Identify which cell holds the provided text, then report its (x, y) central coordinate. 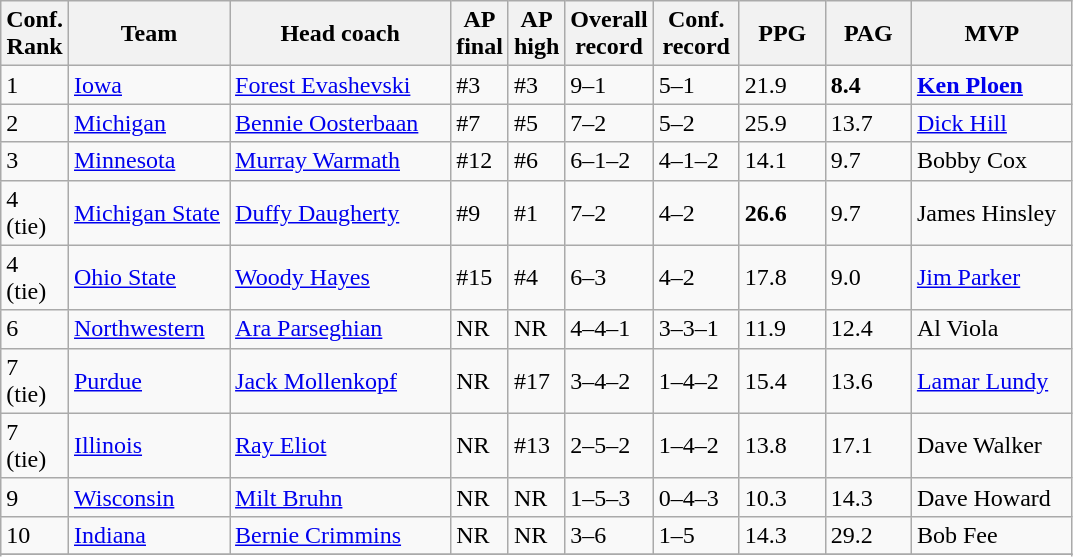
#5 (536, 123)
6–1–2 (609, 161)
Michigan (148, 123)
#7 (480, 123)
5–2 (696, 123)
10.3 (782, 497)
PPG (782, 34)
14.1 (782, 161)
Northwestern (148, 329)
17.1 (868, 446)
Ken Ploen (992, 85)
Conf. Rank (35, 34)
9–1 (609, 85)
Iowa (148, 85)
#15 (480, 278)
Dick Hill (992, 123)
21.9 (782, 85)
3–3–1 (696, 329)
PAG (868, 34)
Minnesota (148, 161)
#1 (536, 212)
Bob Fee (992, 535)
9.0 (868, 278)
#17 (536, 380)
4–4–1 (609, 329)
Bernie Crimmins (340, 535)
3 (35, 161)
1–5–3 (609, 497)
15.4 (782, 380)
Dave Walker (992, 446)
Wisconsin (148, 497)
26.6 (782, 212)
10 (35, 535)
5–1 (696, 85)
MVP (992, 34)
0–4–3 (696, 497)
1–5 (696, 535)
6–3 (609, 278)
Conf. record (696, 34)
AP final (480, 34)
13.6 (868, 380)
#6 (536, 161)
1 (35, 85)
Team (148, 34)
25.9 (782, 123)
6 (35, 329)
Bobby Cox (992, 161)
Ara Parseghian (340, 329)
Ohio State (148, 278)
Indiana (148, 535)
Bennie Oosterbaan (340, 123)
Duffy Daugherty (340, 212)
Murray Warmath (340, 161)
17.8 (782, 278)
11.9 (782, 329)
2–5–2 (609, 446)
Jack Mollenkopf (340, 380)
AP high (536, 34)
#4 (536, 278)
13.7 (868, 123)
Illinois (148, 446)
2 (35, 123)
Ray Eliot (340, 446)
#9 (480, 212)
Al Viola (992, 329)
#12 (480, 161)
12.4 (868, 329)
Michigan State (148, 212)
3–6 (609, 535)
9 (35, 497)
Lamar Lundy (992, 380)
8.4 (868, 85)
Woody Hayes (340, 278)
Dave Howard (992, 497)
4–1–2 (696, 161)
3–4–2 (609, 380)
Head coach (340, 34)
Purdue (148, 380)
Milt Bruhn (340, 497)
#13 (536, 446)
Jim Parker (992, 278)
Forest Evashevski (340, 85)
13.8 (782, 446)
Overall record (609, 34)
29.2 (868, 535)
James Hinsley (992, 212)
